Determine the (x, y) coordinate at the center of the cell enclosing the given text.  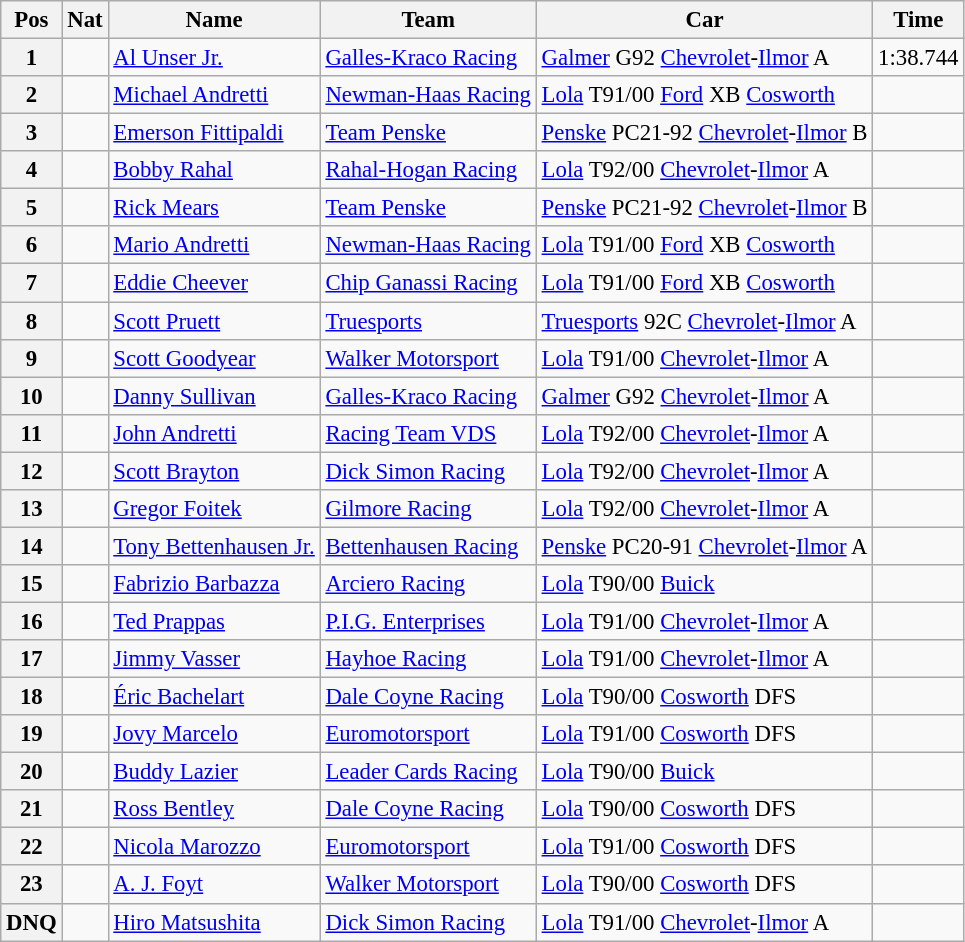
Pos (32, 20)
Racing Team VDS (428, 433)
22 (32, 847)
5 (32, 208)
18 (32, 697)
8 (32, 321)
7 (32, 283)
Eddie Cheever (214, 283)
Éric Bachelart (214, 697)
Leader Cards Racing (428, 772)
1:38.744 (918, 58)
Penske PC20-91 Chevrolet-Ilmor A (704, 546)
A. J. Foyt (214, 885)
Al Unser Jr. (214, 58)
Buddy Lazier (214, 772)
Rick Mears (214, 208)
Bobby Rahal (214, 170)
Scott Brayton (214, 471)
Name (214, 20)
23 (32, 885)
Ted Prappas (214, 621)
Tony Bettenhausen Jr. (214, 546)
Scott Pruett (214, 321)
Nicola Marozzo (214, 847)
Bettenhausen Racing (428, 546)
Nat (85, 20)
Arciero Racing (428, 584)
Jimmy Vasser (214, 659)
14 (32, 546)
Time (918, 20)
16 (32, 621)
Fabrizio Barbazza (214, 584)
20 (32, 772)
Gilmore Racing (428, 509)
Emerson Fittipaldi (214, 133)
Gregor Foitek (214, 509)
Jovy Marcelo (214, 734)
Danny Sullivan (214, 396)
21 (32, 809)
Truesports 92C Chevrolet-Ilmor A (704, 321)
2 (32, 95)
Hayhoe Racing (428, 659)
Mario Andretti (214, 245)
4 (32, 170)
Rahal-Hogan Racing (428, 170)
9 (32, 358)
13 (32, 509)
10 (32, 396)
19 (32, 734)
Truesports (428, 321)
12 (32, 471)
Hiro Matsushita (214, 922)
1 (32, 58)
17 (32, 659)
Michael Andretti (214, 95)
15 (32, 584)
6 (32, 245)
Ross Bentley (214, 809)
3 (32, 133)
P.I.G. Enterprises (428, 621)
Team (428, 20)
John Andretti (214, 433)
Car (704, 20)
DNQ (32, 922)
Chip Ganassi Racing (428, 283)
11 (32, 433)
Scott Goodyear (214, 358)
